Search for the cell housing the specified text and yield its (x, y) center coordinate. 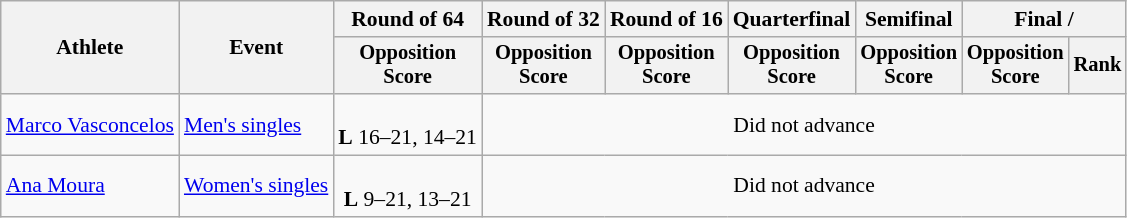
Round of 64 (408, 19)
Ana Moura (90, 186)
Women's singles (256, 186)
Marco Vasconcelos (90, 124)
Event (256, 48)
Semifinal (908, 19)
Rank (1098, 66)
L 9–21, 13–21 (408, 186)
Quarterfinal (792, 19)
Men's singles (256, 124)
Athlete (90, 48)
Round of 16 (666, 19)
L 16–21, 14–21 (408, 124)
Final / (1044, 19)
Round of 32 (544, 19)
